Return the [X, Y] coordinate for the center point of the cell that contains the specified text.  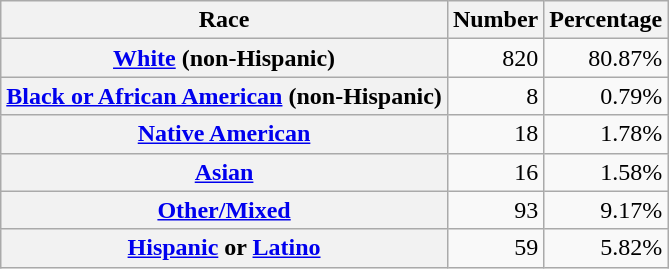
0.79% [606, 96]
18 [495, 134]
8 [495, 96]
Native American [224, 134]
Hispanic or Latino [224, 248]
93 [495, 210]
59 [495, 248]
16 [495, 172]
White (non-Hispanic) [224, 58]
Race [224, 20]
80.87% [606, 58]
Black or African American (non-Hispanic) [224, 96]
820 [495, 58]
1.78% [606, 134]
Other/Mixed [224, 210]
9.17% [606, 210]
Percentage [606, 20]
Asian [224, 172]
1.58% [606, 172]
5.82% [606, 248]
Number [495, 20]
